For the text-containing cell, return its midpoint in [X, Y] coordinate format. 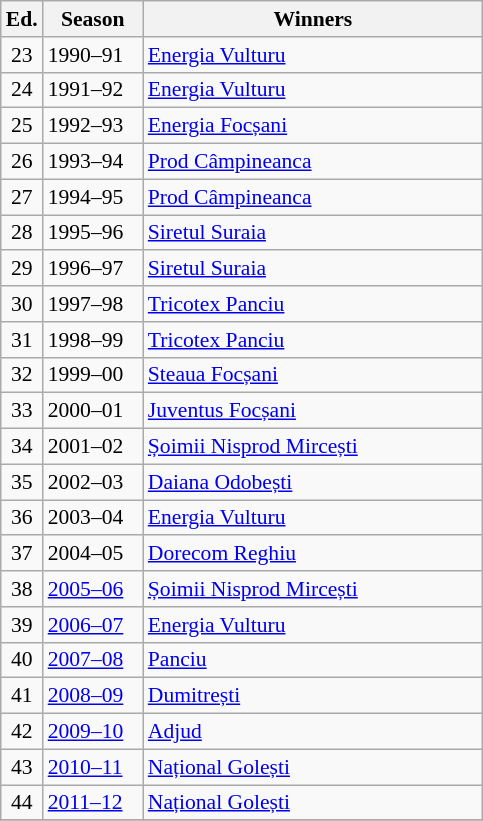
1993–94 [93, 162]
37 [22, 554]
43 [22, 767]
32 [22, 375]
1990–91 [93, 55]
1992–93 [93, 126]
42 [22, 732]
44 [22, 803]
28 [22, 233]
Daiana Odobești [313, 482]
1999–00 [93, 375]
27 [22, 197]
36 [22, 518]
2003–04 [93, 518]
2006–07 [93, 625]
2000–01 [93, 411]
2010–11 [93, 767]
2002–03 [93, 482]
40 [22, 660]
41 [22, 696]
35 [22, 482]
Adjud [313, 732]
Dorecom Reghiu [313, 554]
2001–02 [93, 447]
31 [22, 340]
26 [22, 162]
24 [22, 90]
2009–10 [93, 732]
Steaua Focșani [313, 375]
Season [93, 19]
Dumitrești [313, 696]
39 [22, 625]
1996–97 [93, 269]
1991–92 [93, 90]
33 [22, 411]
29 [22, 269]
Winners [313, 19]
30 [22, 304]
Ed. [22, 19]
38 [22, 589]
Juventus Focșani [313, 411]
2011–12 [93, 803]
1998–99 [93, 340]
2007–08 [93, 660]
34 [22, 447]
Panciu [313, 660]
23 [22, 55]
1994–95 [93, 197]
2005–06 [93, 589]
2004–05 [93, 554]
1995–96 [93, 233]
Energia Focșani [313, 126]
25 [22, 126]
1997–98 [93, 304]
2008–09 [93, 696]
